Identify which cell holds the provided text, then report its (X, Y) central coordinate. 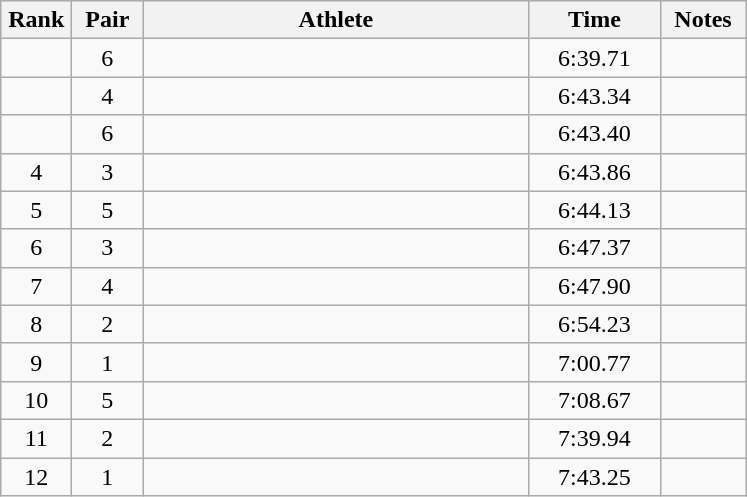
7 (36, 286)
6:47.90 (594, 286)
8 (36, 324)
7:08.67 (594, 400)
6:47.37 (594, 248)
10 (36, 400)
7:00.77 (594, 362)
6:44.13 (594, 210)
9 (36, 362)
Notes (703, 20)
6:43.40 (594, 134)
6:54.23 (594, 324)
Time (594, 20)
12 (36, 477)
11 (36, 438)
7:39.94 (594, 438)
Pair (108, 20)
7:43.25 (594, 477)
Athlete (336, 20)
6:43.86 (594, 172)
6:43.34 (594, 96)
6:39.71 (594, 58)
Rank (36, 20)
